Capture the cell that displays the provided text and extract its [x, y] central coordinate. 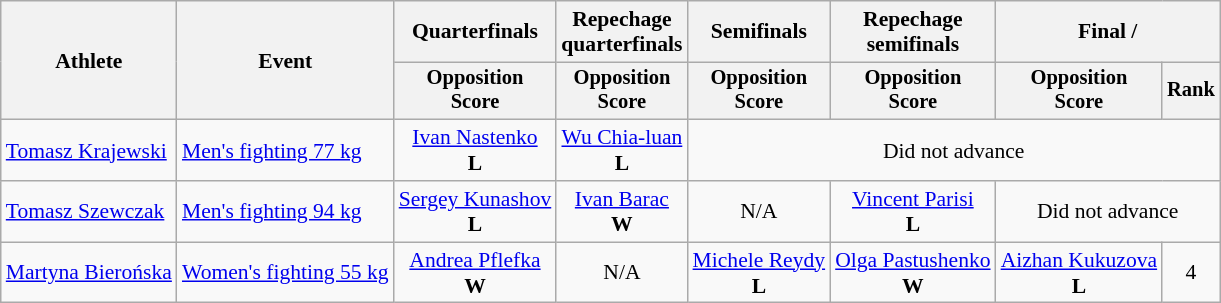
Sergey KunashovL [476, 212]
Athlete [89, 60]
Olga PastushenkoW [912, 272]
Michele ReydyL [760, 272]
Rank [1191, 91]
Event [286, 60]
Ivan NastenkoL [476, 150]
Martyna Bierońska [89, 272]
Quarterfinals [476, 32]
Vincent ParisiL [912, 212]
Women's fighting 55 kg [286, 272]
Aizhan KukuzovaL [1080, 272]
Men's fighting 94 kg [286, 212]
Tomasz Krajewski [89, 150]
Men's fighting 77 kg [286, 150]
Final / [1108, 32]
Repechagequarterfinals [622, 32]
Repechagesemifinals [912, 32]
Andrea PflefkaW [476, 272]
4 [1191, 272]
Ivan BaracW [622, 212]
Semifinals [760, 32]
Wu Chia-luanL [622, 150]
Tomasz Szewczak [89, 212]
